Search for the cell housing the specified text and yield its (X, Y) center coordinate. 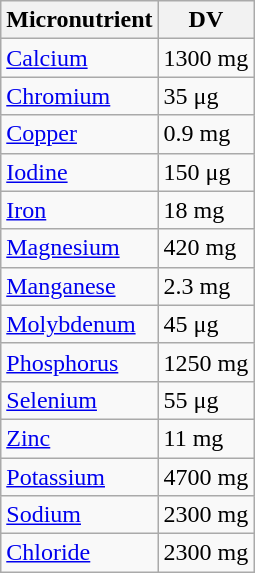
4700 mg (206, 477)
Sodium (80, 515)
2.3 mg (206, 286)
150 μg (206, 172)
Selenium (80, 400)
Iodine (80, 172)
Chloride (80, 553)
11 mg (206, 438)
Copper (80, 134)
0.9 mg (206, 134)
35 μg (206, 96)
Zinc (80, 438)
Calcium (80, 58)
DV (206, 20)
Chromium (80, 96)
Phosphorus (80, 362)
Manganese (80, 286)
Potassium (80, 477)
18 mg (206, 210)
1250 mg (206, 362)
45 μg (206, 324)
Magnesium (80, 248)
55 μg (206, 400)
Micronutrient (80, 20)
420 mg (206, 248)
1300 mg (206, 58)
Molybdenum (80, 324)
Iron (80, 210)
